Output the (X, Y) coordinate of the center of the cell containing the given text.  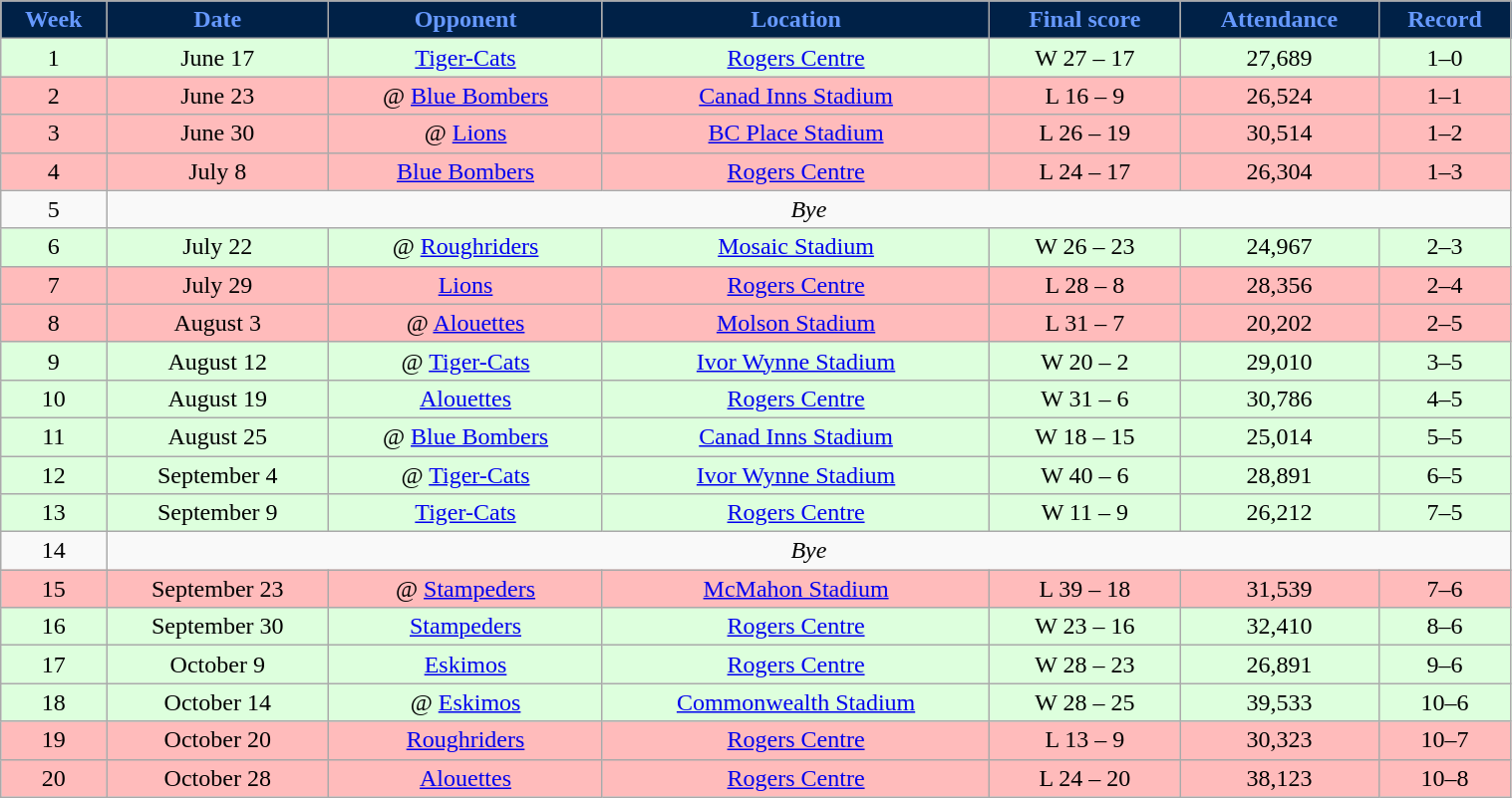
October 14 (217, 702)
W 18 – 15 (1084, 436)
2 (54, 96)
@ Stampeders (466, 589)
August 12 (217, 361)
2–5 (1445, 323)
October 20 (217, 740)
Final score (1084, 20)
26,891 (1280, 665)
5 (54, 209)
W 23 – 16 (1084, 627)
30,323 (1280, 740)
Opponent (466, 20)
Attendance (1280, 20)
Blue Bombers (466, 171)
L 24 – 20 (1084, 778)
6 (54, 247)
L 28 – 8 (1084, 285)
Eskimos (466, 665)
L 13 – 9 (1084, 740)
@ Eskimos (466, 702)
@ Alouettes (466, 323)
Commonwealth Stadium (795, 702)
June 17 (217, 58)
July 29 (217, 285)
Stampeders (466, 627)
8–6 (1445, 627)
25,014 (1280, 436)
@ Roughriders (466, 247)
28,891 (1280, 475)
26,524 (1280, 96)
Date (217, 20)
24,967 (1280, 247)
L 39 – 18 (1084, 589)
L 26 – 19 (1084, 133)
Mosaic Stadium (795, 247)
Week (54, 20)
1 (54, 58)
September 23 (217, 589)
W 27 – 17 (1084, 58)
June 23 (217, 96)
7–5 (1445, 513)
1–0 (1445, 58)
6–5 (1445, 475)
13 (54, 513)
W 31 – 6 (1084, 399)
September 9 (217, 513)
8 (54, 323)
Location (795, 20)
1–3 (1445, 171)
9 (54, 361)
10–7 (1445, 740)
W 28 – 23 (1084, 665)
W 11 – 9 (1084, 513)
9–6 (1445, 665)
2–4 (1445, 285)
16 (54, 627)
October 9 (217, 665)
28,356 (1280, 285)
27,689 (1280, 58)
31,539 (1280, 589)
10 (54, 399)
L 16 – 9 (1084, 96)
12 (54, 475)
Roughriders (466, 740)
W 28 – 25 (1084, 702)
30,514 (1280, 133)
29,010 (1280, 361)
11 (54, 436)
3–5 (1445, 361)
Record (1445, 20)
McMahon Stadium (795, 589)
20,202 (1280, 323)
W 20 – 2 (1084, 361)
July 22 (217, 247)
August 3 (217, 323)
39,533 (1280, 702)
3 (54, 133)
October 28 (217, 778)
August 19 (217, 399)
5–5 (1445, 436)
14 (54, 551)
7 (54, 285)
September 30 (217, 627)
20 (54, 778)
1–2 (1445, 133)
10–8 (1445, 778)
18 (54, 702)
30,786 (1280, 399)
@ Lions (466, 133)
W 40 – 6 (1084, 475)
Lions (466, 285)
10–6 (1445, 702)
17 (54, 665)
26,212 (1280, 513)
19 (54, 740)
BC Place Stadium (795, 133)
September 4 (217, 475)
4 (54, 171)
32,410 (1280, 627)
2–3 (1445, 247)
June 30 (217, 133)
15 (54, 589)
Molson Stadium (795, 323)
July 8 (217, 171)
L 24 – 17 (1084, 171)
4–5 (1445, 399)
38,123 (1280, 778)
26,304 (1280, 171)
W 26 – 23 (1084, 247)
August 25 (217, 436)
1–1 (1445, 96)
L 31 – 7 (1084, 323)
7–6 (1445, 589)
